Provide the (x, y) coordinate of the cell's center where the given text is located.  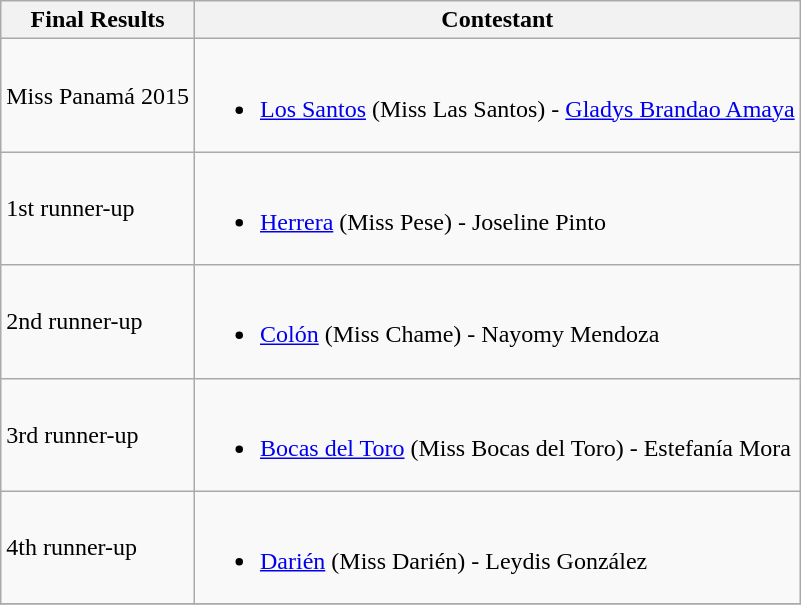
Final Results (98, 20)
2nd runner-up (98, 322)
Bocas del Toro (Miss Bocas del Toro) - Estefanía Mora (497, 434)
Contestant (497, 20)
Miss Panamá 2015 (98, 96)
Los Santos (Miss Las Santos) - Gladys Brandao Amaya (497, 96)
Herrera (Miss Pese) - Joseline Pinto (497, 208)
1st runner-up (98, 208)
4th runner-up (98, 548)
3rd runner-up (98, 434)
Darién (Miss Darién) - Leydis González (497, 548)
Colón (Miss Chame) - Nayomy Mendoza (497, 322)
